For the text-containing cell, return its midpoint in (X, Y) coordinate format. 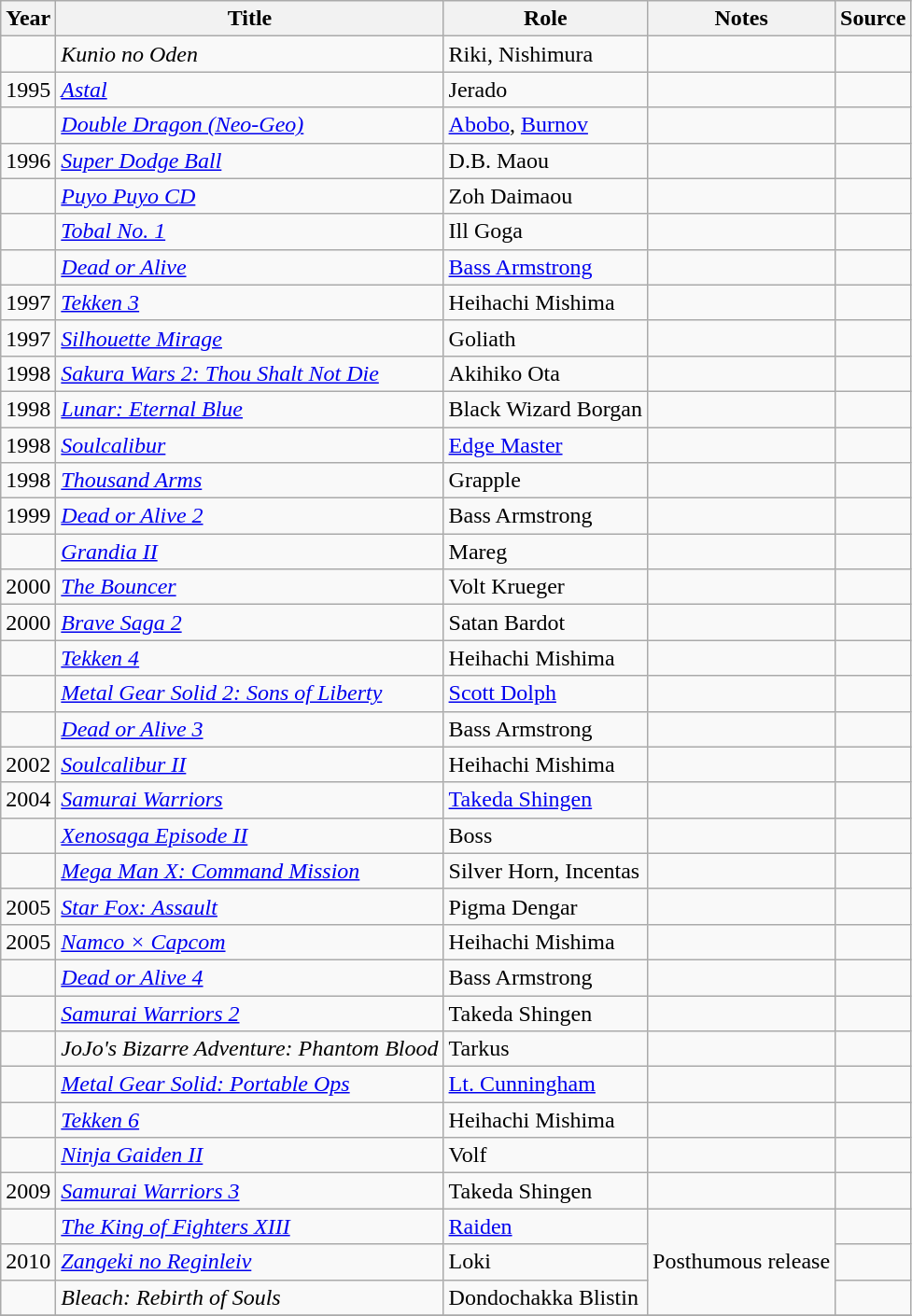
Puyo Puyo CD (250, 196)
Volt Krueger (545, 587)
Ninja Gaiden II (250, 1155)
Akihiko Ota (545, 373)
2009 (28, 1191)
Source (874, 19)
Namco × Capcom (250, 942)
Mega Man X: Command Mission (250, 871)
Dead or Alive 2 (250, 516)
Year (28, 19)
Super Dodge Ball (250, 161)
Sakura Wars 2: Thou Shalt Not Die (250, 373)
Lunar: Eternal Blue (250, 409)
Tobal No. 1 (250, 231)
Dead or Alive 3 (250, 729)
Riki, Nishimura (545, 54)
Soulcalibur II (250, 764)
Mareg (545, 552)
Tekken 3 (250, 302)
Samurai Warriors (250, 800)
D.B. Maou (545, 161)
Double Dragon (Neo-Geo) (250, 125)
Tekken 6 (250, 1120)
The King of Fighters XIII (250, 1226)
Samurai Warriors 3 (250, 1191)
Pigma Dengar (545, 906)
Goliath (545, 338)
Dead or Alive (250, 267)
Dead or Alive 4 (250, 977)
2004 (28, 800)
1999 (28, 516)
Grapple (545, 481)
Astal (250, 90)
Boss (545, 835)
Role (545, 19)
Metal Gear Solid: Portable Ops (250, 1085)
Ill Goga (545, 231)
Abobo, Burnov (545, 125)
1995 (28, 90)
Edge Master (545, 445)
Lt. Cunningham (545, 1085)
Dondochakka Blistin (545, 1297)
Raiden (545, 1226)
Satan Bardot (545, 623)
Tekken 4 (250, 658)
Black Wizard Borgan (545, 409)
Title (250, 19)
Xenosaga Episode II (250, 835)
Jerado (545, 90)
Tarkus (545, 1049)
Silhouette Mirage (250, 338)
The Bouncer (250, 587)
Soulcalibur (250, 445)
JoJo's Bizarre Adventure: Phantom Blood (250, 1049)
Samurai Warriors 2 (250, 1013)
Volf (545, 1155)
Brave Saga 2 (250, 623)
Star Fox: Assault (250, 906)
1996 (28, 161)
2010 (28, 1262)
Scott Dolph (545, 693)
Silver Horn, Incentas (545, 871)
Notes (741, 19)
Metal Gear Solid 2: Sons of Liberty (250, 693)
Bleach: Rebirth of Souls (250, 1297)
Zoh Daimaou (545, 196)
Thousand Arms (250, 481)
2002 (28, 764)
Zangeki no Reginleiv (250, 1262)
Kunio no Oden (250, 54)
Loki (545, 1262)
Grandia II (250, 552)
Posthumous release (741, 1262)
